Return the (X, Y) coordinate for the center point of the cell that contains the specified text.  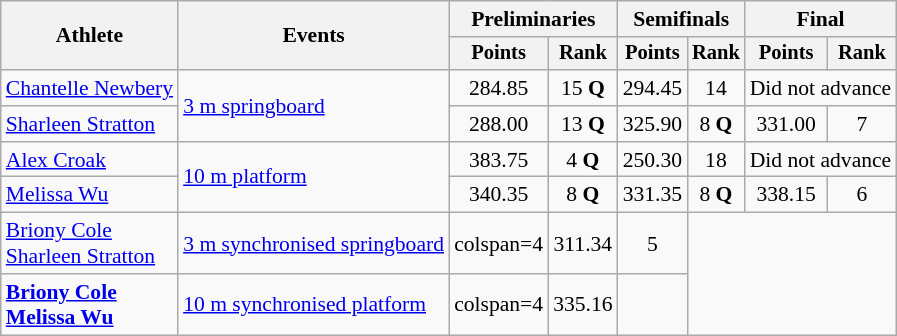
294.45 (652, 88)
325.90 (652, 124)
284.85 (498, 88)
335.16 (582, 304)
Events (314, 36)
Final (821, 19)
18 (716, 160)
10 m platform (314, 178)
383.75 (498, 160)
Semifinals (682, 19)
Chantelle Newbery (90, 88)
7 (862, 124)
Alex Croak (90, 160)
Melissa Wu (90, 195)
Briony Cole Sharleen Stratton (90, 244)
3 m synchronised springboard (314, 244)
6 (862, 195)
311.34 (582, 244)
Sharleen Stratton (90, 124)
4 Q (582, 160)
3 m springboard (314, 106)
5 (652, 244)
250.30 (652, 160)
288.00 (498, 124)
338.15 (786, 195)
Preliminaries (534, 19)
14 (716, 88)
Briony ColeMelissa Wu (90, 304)
331.35 (652, 195)
15 Q (582, 88)
10 m synchronised platform (314, 304)
340.35 (498, 195)
Athlete (90, 36)
331.00 (786, 124)
13 Q (582, 124)
